Output the [x, y] coordinate of the center of the cell containing the given text.  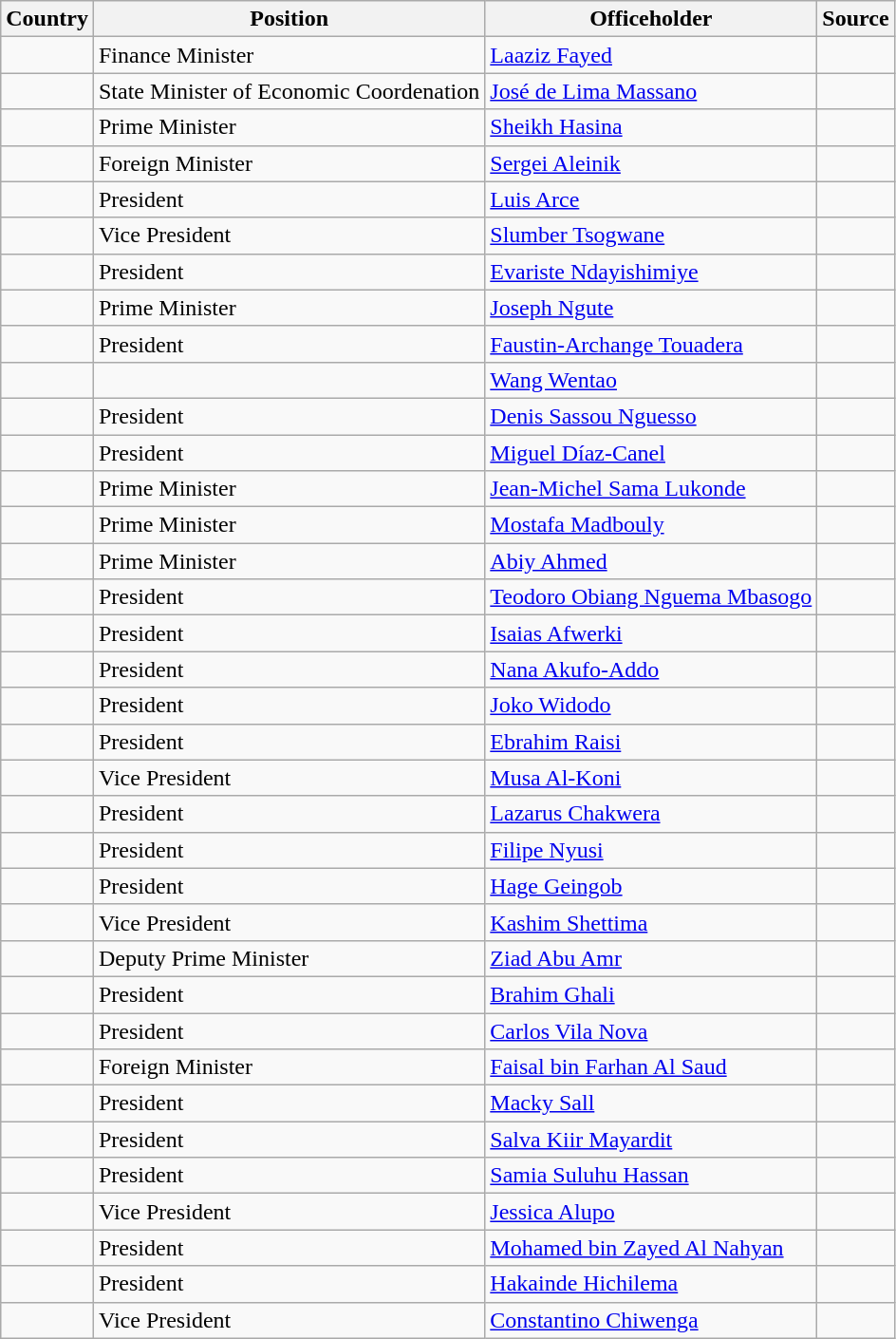
Isaias Afwerki [651, 633]
Hage Geingob [651, 886]
Luis Arce [651, 199]
Joko Widodo [651, 706]
Mohamed bin Zayed Al Nahyan [651, 1248]
Carlos Vila Nova [651, 1030]
Finance Minister [289, 55]
Salva Kiir Mayardit [651, 1140]
Miguel Díaz-Canel [651, 453]
Mostafa Madbouly [651, 525]
Slumber Tsogwane [651, 236]
Jessica Alupo [651, 1212]
Hakainde Hichilema [651, 1284]
Brahim Ghali [651, 994]
Teodoro Obiang Nguema Mbasogo [651, 597]
Nana Akufo-Addo [651, 669]
Jean-Michel Sama Lukonde [651, 489]
Samia Suluhu Hassan [651, 1176]
Lazarus Chakwera [651, 814]
Deputy Prime Minister [289, 958]
Faisal bin Farhan Al Saud [651, 1067]
Position [289, 19]
Filipe Nyusi [651, 850]
Kashim Shettima [651, 922]
Faustin-Archange Touadera [651, 344]
Musa Al-Koni [651, 778]
Evariste Ndayishimiye [651, 272]
Constantino Chiwenga [651, 1320]
Sergei Aleinik [651, 163]
Denis Sassou Nguesso [651, 416]
José de Lima Massano [651, 91]
Ebrahim Raisi [651, 742]
Macky Sall [651, 1103]
Source [856, 19]
Laaziz Fayed [651, 55]
Sheikh Hasina [651, 127]
Joseph Ngute [651, 308]
Ziad Abu Amr [651, 958]
Country [47, 19]
Abiy Ahmed [651, 561]
Wang Wentao [651, 380]
Officeholder [651, 19]
State Minister of Economic Coordenation [289, 91]
